Provide the (X, Y) coordinate of the cell's center where the given text is located.  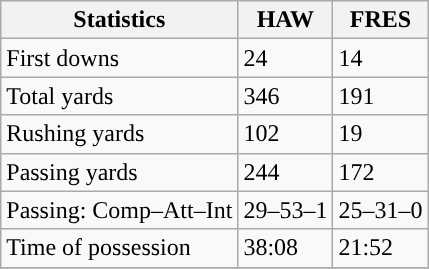
244 (286, 172)
25–31–0 (380, 210)
Statistics (120, 20)
HAW (286, 20)
Passing yards (120, 172)
102 (286, 134)
Total yards (120, 96)
Rushing yards (120, 134)
Time of possession (120, 248)
38:08 (286, 248)
FRES (380, 20)
346 (286, 96)
First downs (120, 58)
19 (380, 134)
29–53–1 (286, 210)
191 (380, 96)
14 (380, 58)
172 (380, 172)
Passing: Comp–Att–Int (120, 210)
21:52 (380, 248)
24 (286, 58)
